Capture the cell that displays the provided text and extract its (x, y) central coordinate. 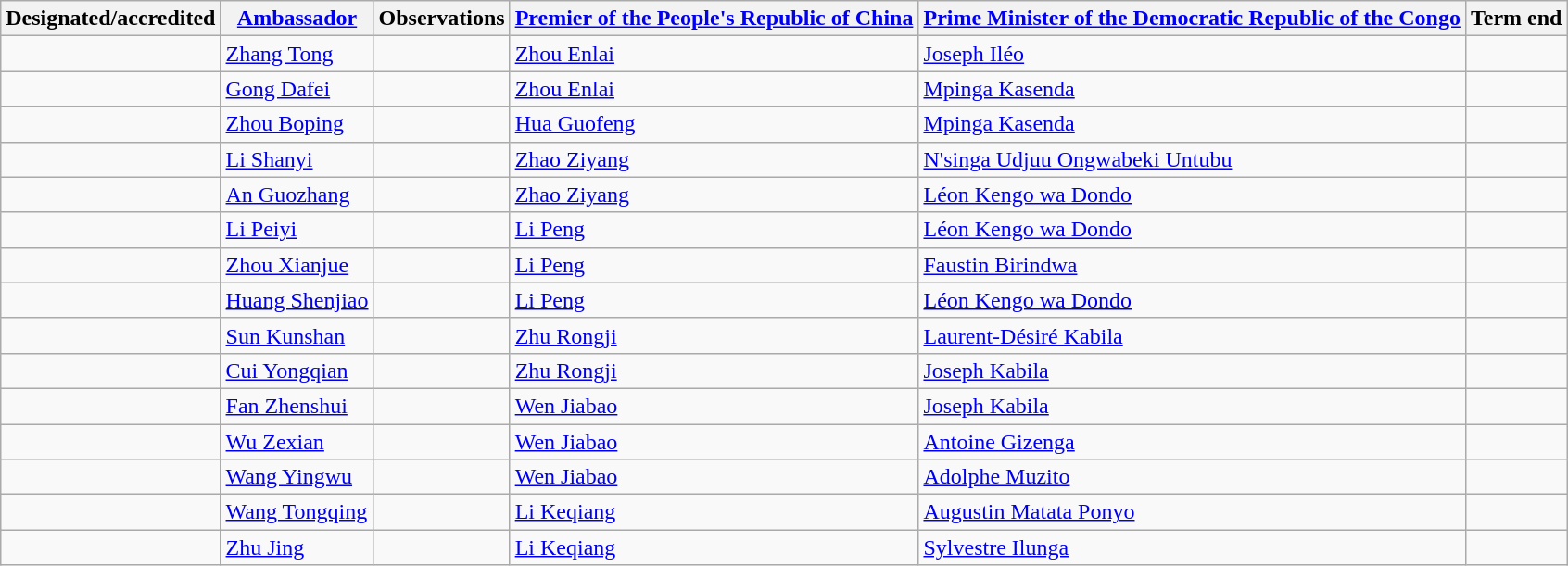
Premier of the People's Republic of China (714, 19)
Li Peiyi (297, 230)
Ambassador (297, 19)
Adolphe Muzito (1192, 477)
Zhou Xianjue (297, 265)
Wang Yingwu (297, 477)
Antoine Gizenga (1192, 442)
Sun Kunshan (297, 335)
Gong Dafei (297, 89)
Faustin Birindwa (1192, 265)
Designated/accredited (111, 19)
Term end (1516, 19)
Hua Guofeng (714, 124)
Li Shanyi (297, 159)
Sylvestre Ilunga (1192, 547)
Joseph Iléo (1192, 54)
Zhang Tong (297, 54)
Fan Zhenshui (297, 406)
N'singa Udjuu Ongwabeki Untubu (1192, 159)
Wang Tongqing (297, 512)
Cui Yongqian (297, 371)
Laurent-Désiré Kabila (1192, 335)
Augustin Matata Ponyo (1192, 512)
Zhou Boping (297, 124)
An Guozhang (297, 195)
Prime Minister of the Democratic Republic of the Congo (1192, 19)
Zhu Jing (297, 547)
Huang Shenjiao (297, 300)
Wu Zexian (297, 442)
Observations (441, 19)
